From the cell containing the given text, extract its center point as [x, y] coordinate. 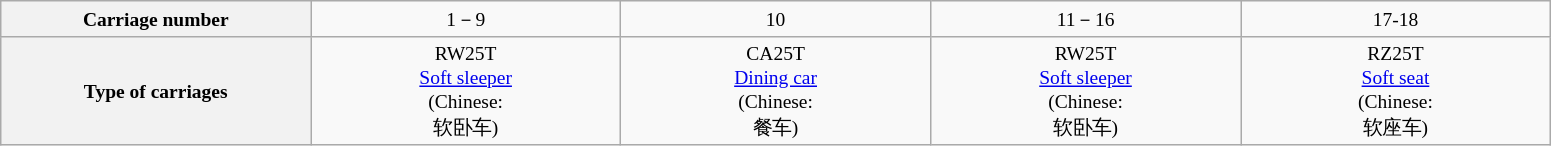
Type of carriages [156, 91]
CA25TDining car(Chinese:餐车) [776, 91]
17-18 [1395, 19]
Carriage number [156, 19]
10 [776, 19]
RZ25TSoft seat(Chinese:软座车) [1395, 91]
1－9 [466, 19]
11－16 [1086, 19]
